Determine the (X, Y) coordinate at the center of the cell enclosing the given text.  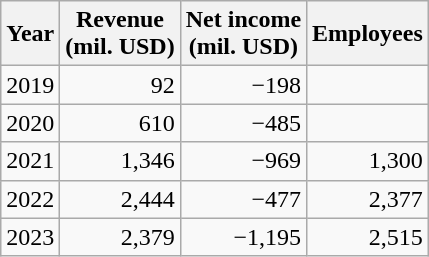
2,515 (368, 237)
−198 (243, 85)
−1,195 (243, 237)
Year (30, 34)
92 (120, 85)
2021 (30, 161)
−969 (243, 161)
2,377 (368, 199)
610 (120, 123)
Revenue(mil. USD) (120, 34)
2022 (30, 199)
2,379 (120, 237)
−485 (243, 123)
Employees (368, 34)
1,300 (368, 161)
−477 (243, 199)
2023 (30, 237)
2020 (30, 123)
Net income(mil. USD) (243, 34)
2,444 (120, 199)
1,346 (120, 161)
2019 (30, 85)
